Detect which cell encompasses the target text, then output its (X, Y) center coordinate. 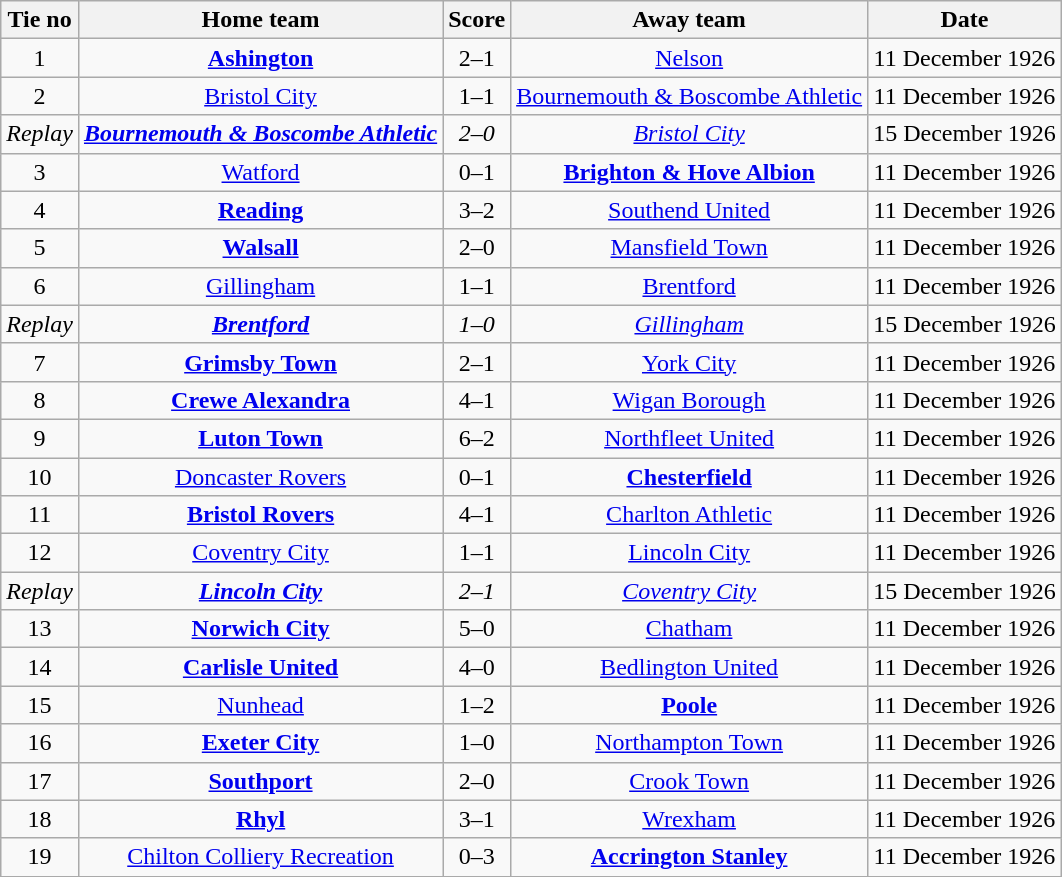
11 (40, 515)
4 (40, 210)
9 (40, 438)
Norwich City (260, 629)
5–0 (477, 629)
Nunhead (260, 705)
Doncaster Rovers (260, 477)
Wrexham (690, 819)
Date (965, 20)
Chilton Colliery Recreation (260, 857)
Northampton Town (690, 743)
Tie no (40, 20)
Northfleet United (690, 438)
Chatham (690, 629)
Away team (690, 20)
3–2 (477, 210)
Home team (260, 20)
Bristol Rovers (260, 515)
15 (40, 705)
Crewe Alexandra (260, 400)
5 (40, 248)
1–2 (477, 705)
Ashington (260, 58)
18 (40, 819)
19 (40, 857)
10 (40, 477)
17 (40, 781)
14 (40, 667)
Wigan Borough (690, 400)
Charlton Athletic (690, 515)
Luton Town (260, 438)
16 (40, 743)
8 (40, 400)
Carlisle United (260, 667)
Chesterfield (690, 477)
1 (40, 58)
Nelson (690, 58)
Southend United (690, 210)
Score (477, 20)
4–0 (477, 667)
Reading (260, 210)
Southport (260, 781)
Walsall (260, 248)
3–1 (477, 819)
Accrington Stanley (690, 857)
3 (40, 172)
Grimsby Town (260, 362)
7 (40, 362)
13 (40, 629)
Brighton & Hove Albion (690, 172)
2 (40, 96)
Crook Town (690, 781)
Exeter City (260, 743)
Watford (260, 172)
12 (40, 553)
York City (690, 362)
6–2 (477, 438)
6 (40, 286)
Bedlington United (690, 667)
Mansfield Town (690, 248)
Rhyl (260, 819)
0–3 (477, 857)
Poole (690, 705)
